Determine the [x, y] coordinate at the center of the cell enclosing the given text.  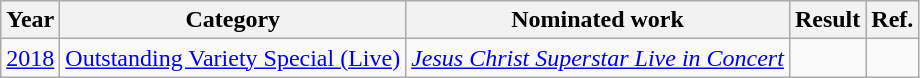
Category [233, 20]
Result [827, 20]
Nominated work [598, 20]
2018 [30, 58]
Ref. [892, 20]
Year [30, 20]
Jesus Christ Superstar Live in Concert [598, 58]
Outstanding Variety Special (Live) [233, 58]
